Search for the cell housing the specified text and yield its (X, Y) center coordinate. 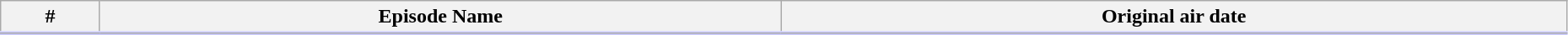
Original air date (1174, 17)
# (51, 17)
Episode Name (440, 17)
